Extract the (X, Y) coordinate from the center of the cell holding the provided text.  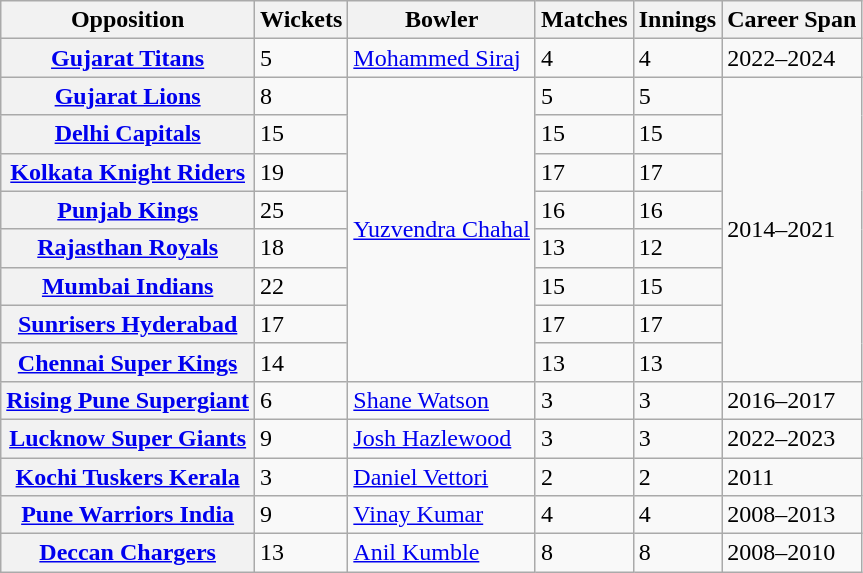
Rising Pune Supergiant (128, 400)
Mohammed Siraj (442, 58)
19 (302, 172)
2008–2013 (792, 515)
Yuzvendra Chahal (442, 229)
Wickets (302, 20)
Sunrisers Hyderabad (128, 324)
2022–2024 (792, 58)
Rajasthan Royals (128, 248)
Opposition (128, 20)
2016–2017 (792, 400)
Lucknow Super Giants (128, 438)
Innings (677, 20)
Punjab Kings (128, 210)
Anil Kumble (442, 553)
18 (302, 248)
Bowler (442, 20)
25 (302, 210)
6 (302, 400)
2014–2021 (792, 229)
22 (302, 286)
14 (302, 362)
Chennai Super Kings (128, 362)
Gujarat Titans (128, 58)
Daniel Vettori (442, 477)
Shane Watson (442, 400)
12 (677, 248)
Pune Warriors India (128, 515)
Kochi Tuskers Kerala (128, 477)
2022–2023 (792, 438)
Gujarat Lions (128, 96)
2008–2010 (792, 553)
Vinay Kumar (442, 515)
Kolkata Knight Riders (128, 172)
Career Span (792, 20)
2011 (792, 477)
Deccan Chargers (128, 553)
Mumbai Indians (128, 286)
Delhi Capitals (128, 134)
Matches (584, 20)
Josh Hazlewood (442, 438)
